Determine the (x, y) coordinate at the center of the cell enclosing the given text.  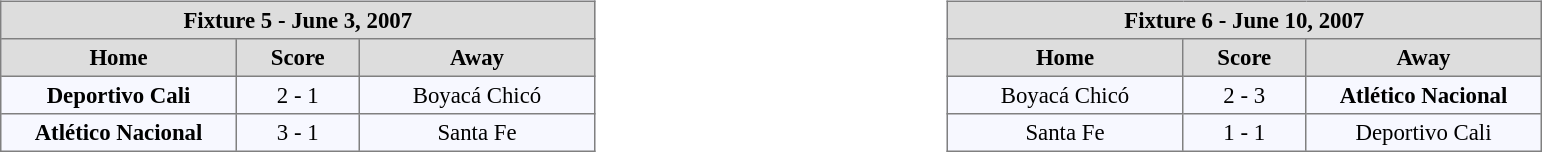
2 - 3 (1244, 95)
1 - 1 (1244, 133)
2 - 1 (298, 95)
Fixture 5 - June 3, 2007 (298, 20)
Fixture 6 - June 10, 2007 (1244, 20)
3 - 1 (298, 133)
